Identify which cell holds the provided text, then report its [x, y] central coordinate. 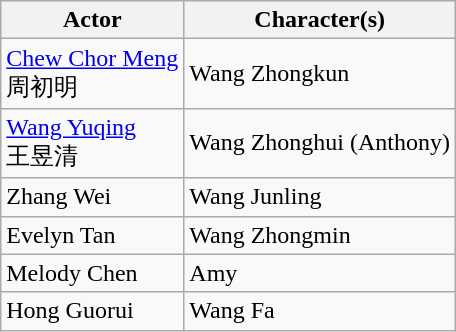
Wang Zhonghui (Anthony) [320, 143]
Wang Junling [320, 197]
Actor [92, 20]
Wang Yuqing 王昱清 [92, 143]
Wang Zhongkun [320, 74]
Character(s) [320, 20]
Chew Chor Meng 周初明 [92, 74]
Wang Fa [320, 311]
Melody Chen [92, 273]
Zhang Wei [92, 197]
Evelyn Tan [92, 235]
Wang Zhongmin [320, 235]
Amy [320, 273]
Hong Guorui [92, 311]
